Scan for the cell matching the given text and deliver its [x, y] coordinate at center. 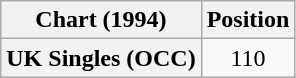
UK Singles (OCC) [101, 58]
110 [248, 58]
Chart (1994) [101, 20]
Position [248, 20]
